Output the [X, Y] coordinate of the center of the cell containing the given text.  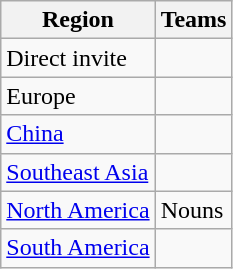
Direct invite [78, 58]
Southeast Asia [78, 172]
Nouns [194, 210]
China [78, 134]
Region [78, 20]
Europe [78, 96]
North America [78, 210]
South America [78, 248]
Teams [194, 20]
